Return [X, Y] of the center of cell containing provided text 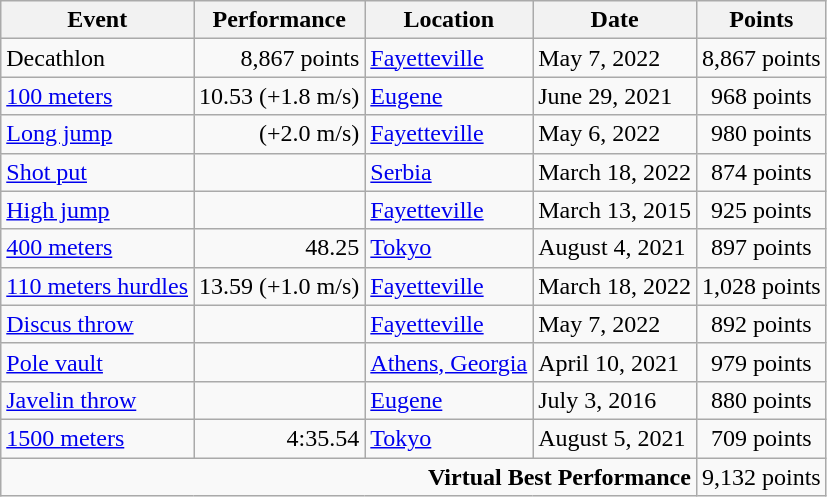
979 points [761, 362]
13.59 (+1.0 m/s) [280, 286]
August 4, 2021 [615, 248]
880 points [761, 400]
Event [98, 20]
Long jump [98, 134]
Javelin throw [98, 400]
(+2.0 m/s) [280, 134]
Athens, Georgia [449, 362]
9,132 points [761, 477]
March 13, 2015 [615, 210]
1500 meters [98, 438]
10.53 (+1.8 m/s) [280, 96]
925 points [761, 210]
Serbia [449, 172]
Location [449, 20]
April 10, 2021 [615, 362]
48.25 [280, 248]
High jump [98, 210]
May 6, 2022 [615, 134]
980 points [761, 134]
Points [761, 20]
Discus throw [98, 324]
892 points [761, 324]
709 points [761, 438]
874 points [761, 172]
Virtual Best Performance [349, 477]
968 points [761, 96]
Pole vault [98, 362]
400 meters [98, 248]
Shot put [98, 172]
110 meters hurdles [98, 286]
1,028 points [761, 286]
June 29, 2021 [615, 96]
Date [615, 20]
Performance [280, 20]
July 3, 2016 [615, 400]
Decathlon [98, 58]
100 meters [98, 96]
897 points [761, 248]
August 5, 2021 [615, 438]
4:35.54 [280, 438]
